Return [x, y] of the center of cell containing provided text 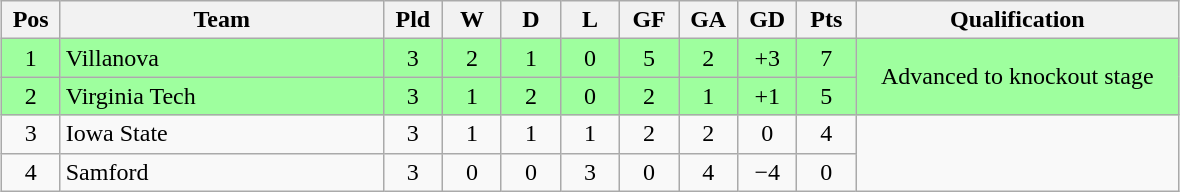
Virginia Tech [222, 96]
Iowa State [222, 134]
Villanova [222, 58]
GD [768, 20]
Advanced to knockout stage [1018, 77]
GA [708, 20]
Samford [222, 172]
−4 [768, 172]
7 [826, 58]
Pts [826, 20]
W [472, 20]
Qualification [1018, 20]
GF [650, 20]
D [530, 20]
+3 [768, 58]
+1 [768, 96]
Pos [30, 20]
Pld [412, 20]
L [590, 20]
Team [222, 20]
